Output the [X, Y] coordinate of the center of the cell containing the given text.  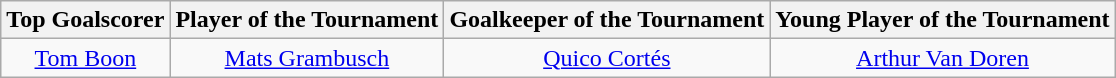
Young Player of the Tournament [942, 20]
Goalkeeper of the Tournament [607, 20]
Top Goalscorer [86, 20]
Mats Grambusch [307, 58]
Tom Boon [86, 58]
Player of the Tournament [307, 20]
Quico Cortés [607, 58]
Arthur Van Doren [942, 58]
